Search for the cell housing the specified text and yield its (x, y) center coordinate. 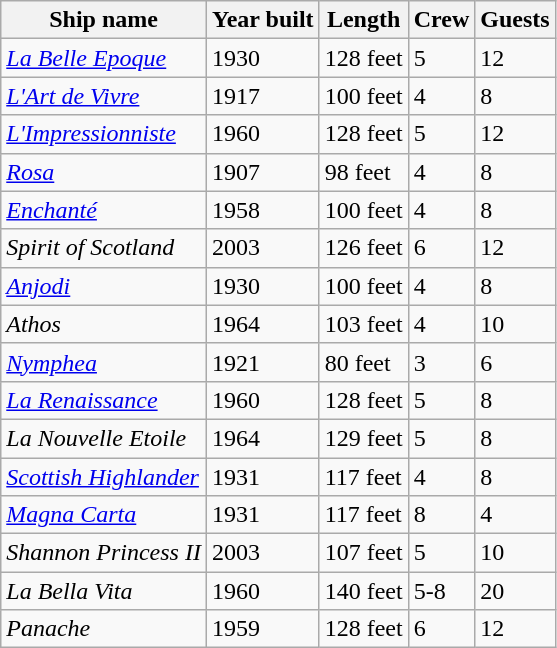
1917 (262, 96)
107 feet (364, 553)
140 feet (364, 591)
20 (515, 591)
Ship name (104, 20)
126 feet (364, 248)
1907 (262, 172)
Guests (515, 20)
La Renaissance (104, 400)
98 feet (364, 172)
Year built (262, 20)
Crew (442, 20)
L'Art de Vivre (104, 96)
1958 (262, 210)
80 feet (364, 362)
Spirit of Scotland (104, 248)
Scottish Highlander (104, 477)
La Belle Epoque (104, 58)
Shannon Princess II (104, 553)
La Bella Vita (104, 591)
Rosa (104, 172)
3 (442, 362)
1959 (262, 629)
103 feet (364, 324)
La Nouvelle Etoile (104, 438)
5-8 (442, 591)
Athos (104, 324)
Length (364, 20)
1921 (262, 362)
Anjodi (104, 286)
Enchanté (104, 210)
L'Impressionniste (104, 134)
Nymphea (104, 362)
129 feet (364, 438)
Magna Carta (104, 515)
Panache (104, 629)
